Scan for the cell matching the given text and deliver its [X, Y] coordinate at center. 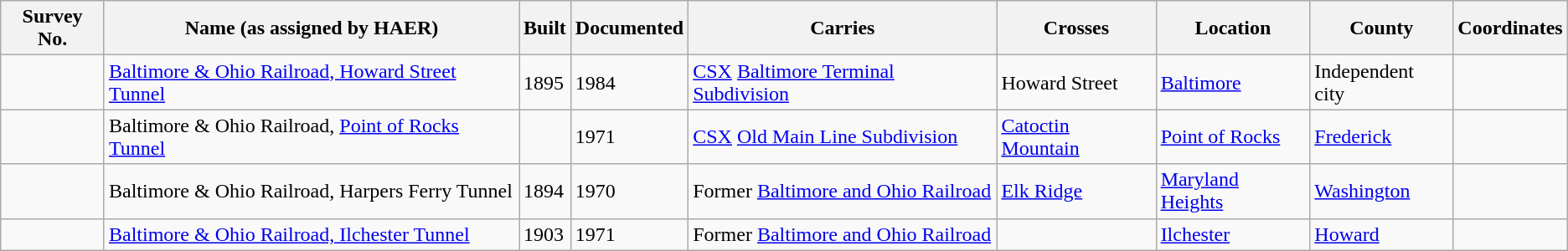
Documented [629, 28]
Point of Rocks [1233, 137]
Survey No. [53, 28]
Crosses [1076, 28]
Baltimore & Ohio Railroad, Harpers Ferry Tunnel [312, 191]
Baltimore & Ohio Railroad, Howard Street Tunnel [312, 82]
Howard Street [1076, 82]
Built [545, 28]
Frederick [1382, 137]
Location [1233, 28]
Maryland Heights [1233, 191]
Carries [843, 28]
Baltimore [1233, 82]
Baltimore & Ohio Railroad, Ilchester Tunnel [312, 234]
CSX Old Main Line Subdivision [843, 137]
Catoctin Mountain [1076, 137]
Washington [1382, 191]
1894 [545, 191]
Baltimore & Ohio Railroad, Point of Rocks Tunnel [312, 137]
Name (as assigned by HAER) [312, 28]
CSX Baltimore Terminal Subdivision [843, 82]
County [1382, 28]
Elk Ridge [1076, 191]
1984 [629, 82]
Coordinates [1510, 28]
Independent city [1382, 82]
Howard [1382, 234]
1903 [545, 234]
1970 [629, 191]
1895 [545, 82]
Ilchester [1233, 234]
